Output the [X, Y] coordinate of the center of the cell containing the given text.  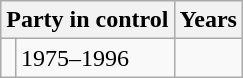
Party in control [88, 20]
1975–1996 [94, 58]
Years [208, 20]
